Identify which cell holds the provided text, then report its [x, y] central coordinate. 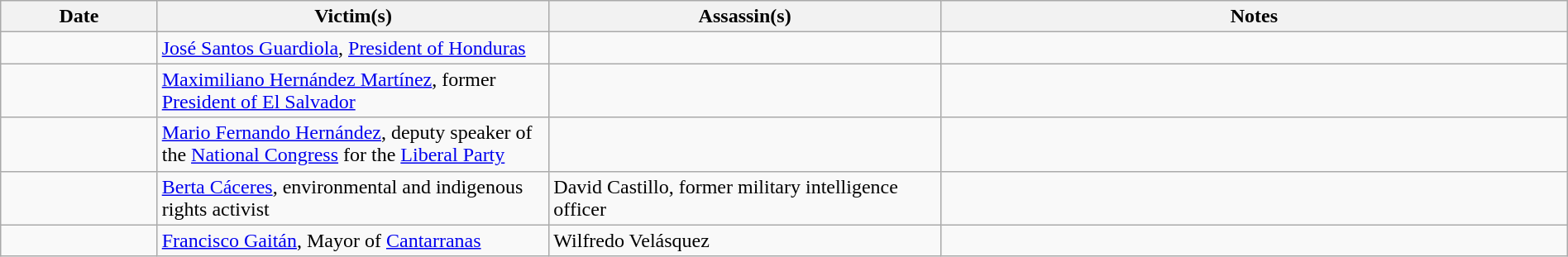
Victim(s) [353, 17]
Date [79, 17]
Francisco Gaitán, Mayor of Cantarranas [353, 240]
Berta Cáceres, environmental and indigenous rights activist [353, 198]
Assassin(s) [745, 17]
Wilfredo Velásquez [745, 240]
Maximiliano Hernández Martínez, former President of El Salvador [353, 91]
Notes [1254, 17]
Mario Fernando Hernández, deputy speaker of the National Congress for the Liberal Party [353, 144]
José Santos Guardiola, President of Honduras [353, 48]
David Castillo, former military intelligence officer [745, 198]
